Provide the [x, y] coordinate of the cell's center where the given text is located.  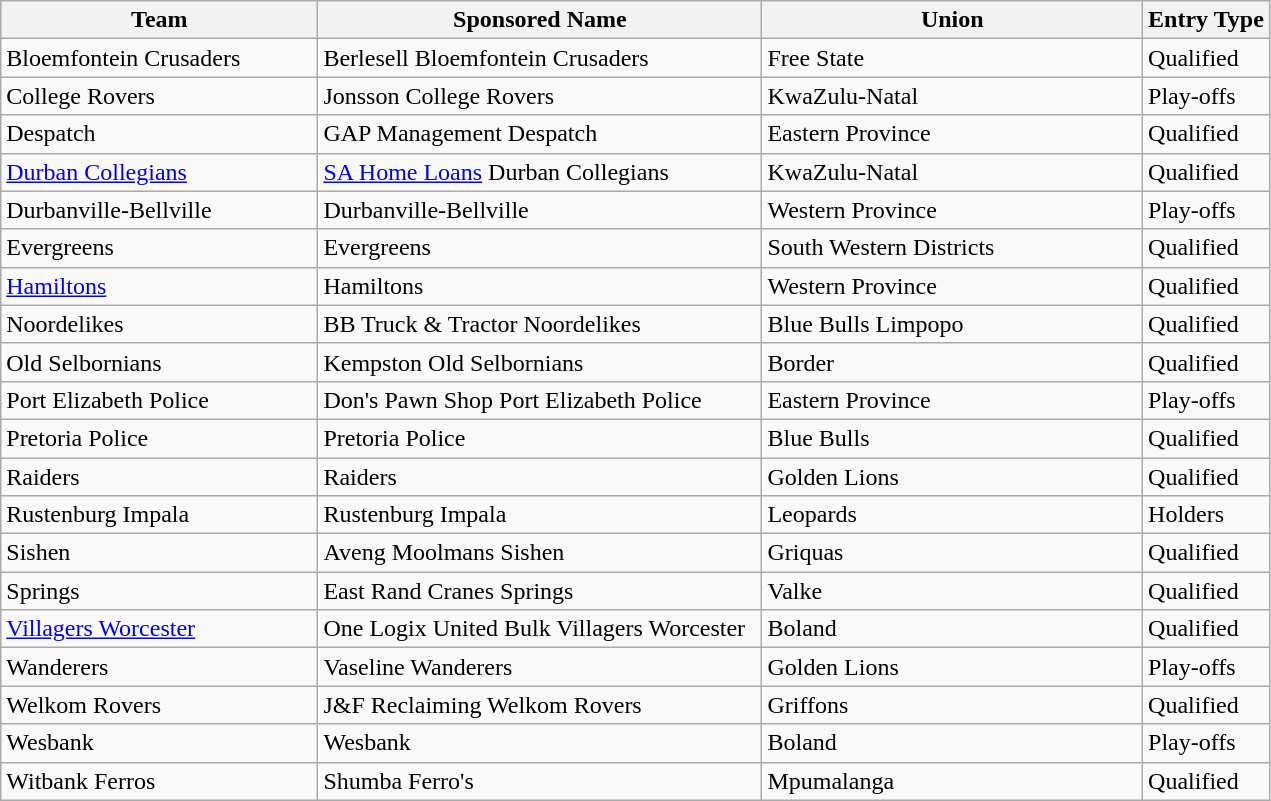
One Logix United Bulk Villagers Worcester [540, 629]
Entry Type [1206, 20]
Witbank Ferros [160, 781]
Welkom Rovers [160, 705]
Springs [160, 591]
Griquas [952, 553]
Valke [952, 591]
Berlesell Bloemfontein Crusaders [540, 58]
Don's Pawn Shop Port Elizabeth Police [540, 400]
Union [952, 20]
GAP Management Despatch [540, 134]
Noordelikes [160, 324]
College Rovers [160, 96]
Blue Bulls [952, 438]
J&F Reclaiming Welkom Rovers [540, 705]
East Rand Cranes Springs [540, 591]
Sishen [160, 553]
Mpumalanga [952, 781]
Wanderers [160, 667]
Blue Bulls Limpopo [952, 324]
SA Home Loans Durban Collegians [540, 172]
South Western Districts [952, 248]
Villagers Worcester [160, 629]
Border [952, 362]
Griffons [952, 705]
Jonsson College Rovers [540, 96]
Despatch [160, 134]
Sponsored Name [540, 20]
Aveng Moolmans Sishen [540, 553]
Old Selbornians [160, 362]
Free State [952, 58]
Shumba Ferro's [540, 781]
Vaseline Wanderers [540, 667]
BB Truck & Tractor Noordelikes [540, 324]
Kempston Old Selbornians [540, 362]
Durban Collegians [160, 172]
Port Elizabeth Police [160, 400]
Bloemfontein Crusaders [160, 58]
Holders [1206, 515]
Leopards [952, 515]
Team [160, 20]
